Provide the (X, Y) coordinate of the cell's center where the given text is located.  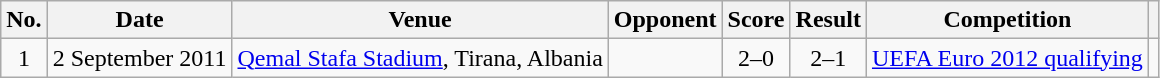
Score (756, 20)
UEFA Euro 2012 qualifying (1007, 58)
1 (24, 58)
Venue (420, 20)
2 September 2011 (140, 58)
2–0 (756, 58)
Result (828, 20)
Opponent (665, 20)
Competition (1007, 20)
Date (140, 20)
2–1 (828, 58)
Qemal Stafa Stadium, Tirana, Albania (420, 58)
No. (24, 20)
